Detect which cell encompasses the target text, then output its (X, Y) center coordinate. 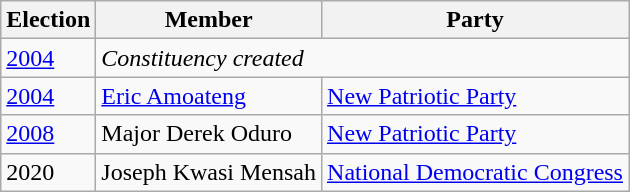
Major Derek Oduro (209, 134)
Eric Amoateng (209, 96)
National Democratic Congress (476, 172)
Joseph Kwasi Mensah (209, 172)
Constituency created (362, 58)
2020 (48, 172)
Election (48, 20)
2008 (48, 134)
Member (209, 20)
Party (476, 20)
